From the cell containing the given text, extract its center point as (x, y) coordinate. 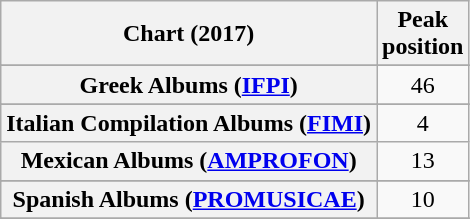
4 (423, 123)
Mexican Albums (AMPROFON) (189, 161)
10 (423, 199)
13 (423, 161)
Chart (2017) (189, 34)
Greek Albums (IFPI) (189, 85)
Peakposition (423, 34)
Italian Compilation Albums (FIMI) (189, 123)
Spanish Albums (PROMUSICAE) (189, 199)
46 (423, 85)
